For the text-containing cell, return its midpoint in [X, Y] coordinate format. 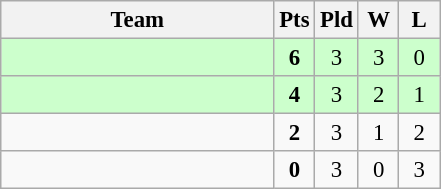
6 [294, 58]
Pts [294, 20]
Pld [337, 20]
L [420, 20]
4 [294, 95]
W [378, 20]
Team [138, 20]
